Locate the cell with the specified text and output its [x, y] center coordinate. 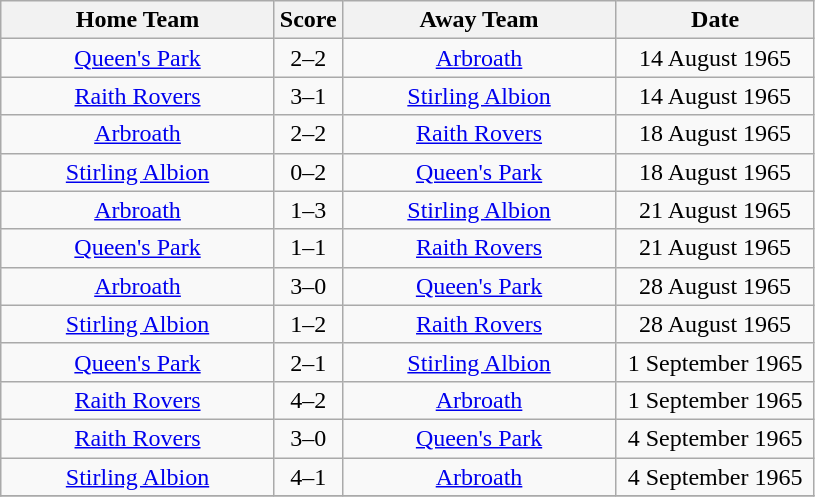
1–3 [308, 210]
Score [308, 20]
0–2 [308, 172]
Away Team [479, 20]
Date [716, 20]
Home Team [138, 20]
4–2 [308, 400]
4–1 [308, 477]
1–1 [308, 248]
1–2 [308, 324]
3–1 [308, 96]
2–1 [308, 362]
